Find where the given text appears and provide that cell's center as (X, Y) coordinate. 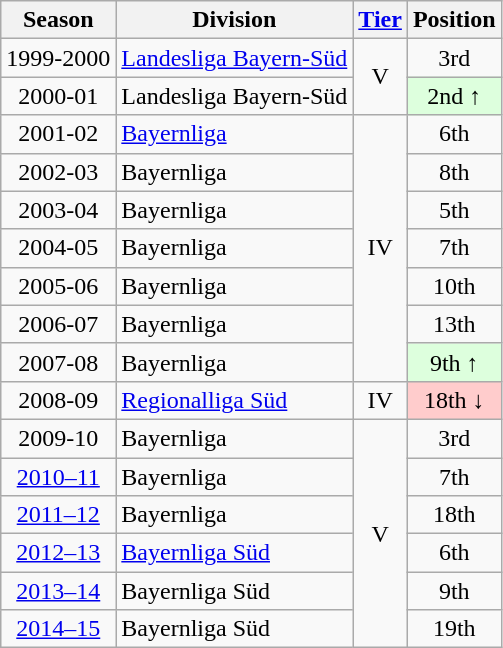
2013–14 (58, 591)
Regionalliga Süd (234, 400)
18th (454, 515)
2000-01 (58, 96)
2005-06 (58, 286)
Division (234, 20)
2008-09 (58, 400)
Tier (380, 20)
2003-04 (58, 210)
Season (58, 20)
10th (454, 286)
2nd ↑ (454, 96)
Position (454, 20)
2001-02 (58, 134)
2011–12 (58, 515)
18th ↓ (454, 400)
2009-10 (58, 438)
2010–11 (58, 477)
13th (454, 324)
2002-03 (58, 172)
1999-2000 (58, 58)
19th (454, 629)
2007-08 (58, 362)
8th (454, 172)
9th ↑ (454, 362)
2006-07 (58, 324)
2012–13 (58, 553)
2014–15 (58, 629)
5th (454, 210)
9th (454, 591)
2004-05 (58, 248)
